Determine the [X, Y] coordinate at the center of the cell enclosing the given text.  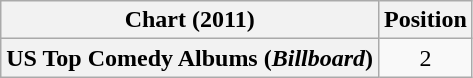
US Top Comedy Albums (Billboard) [190, 58]
Position [426, 20]
2 [426, 58]
Chart (2011) [190, 20]
